Capture the cell that displays the provided text and extract its (X, Y) central coordinate. 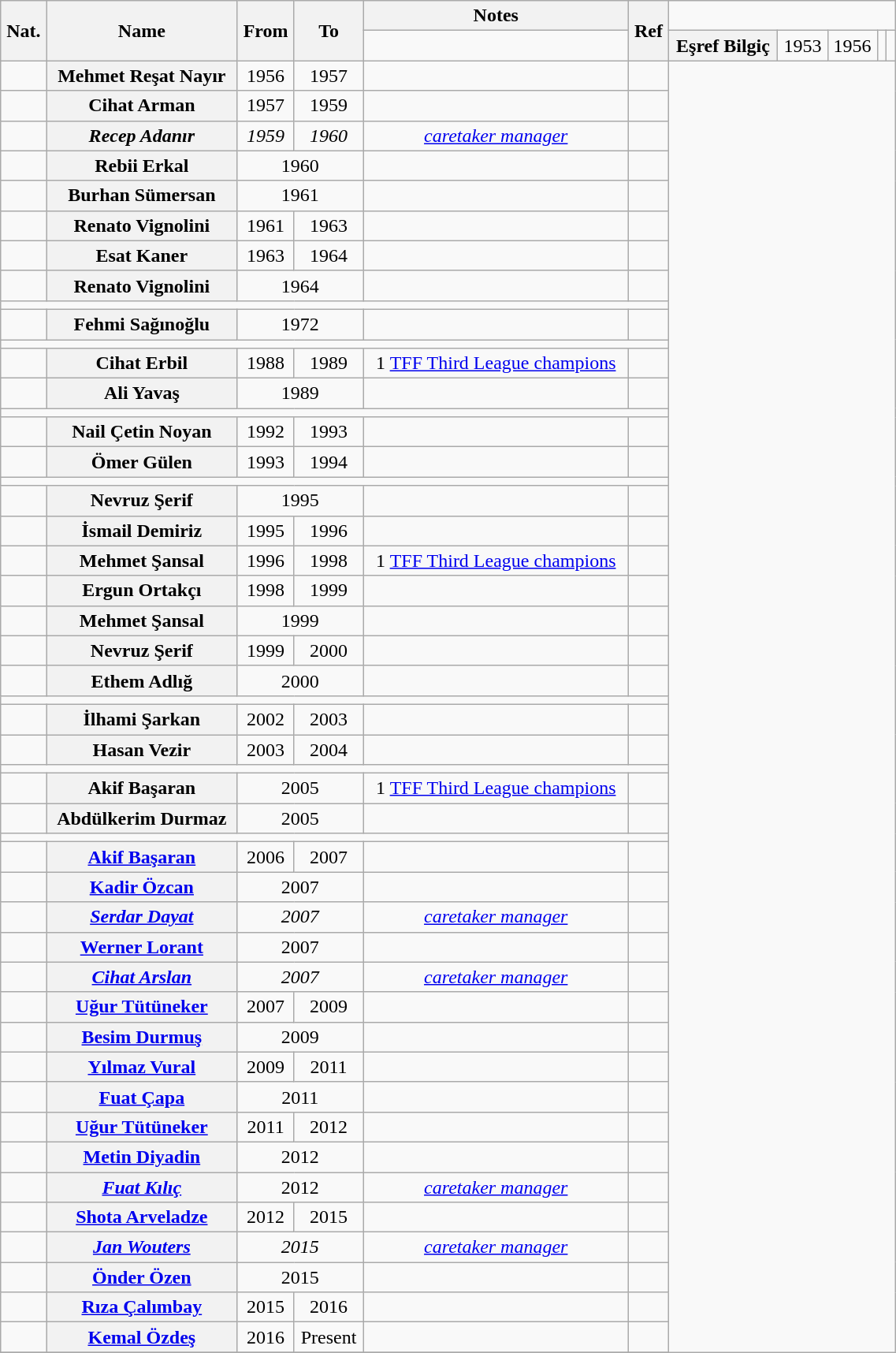
Ergun Ortakçı (142, 591)
Besim Durmuş (142, 1037)
2006 (266, 857)
Rıza Çalımbay (142, 1307)
Name (142, 31)
Shota Arveladze (142, 1217)
Ömer Gülen (142, 462)
İsmail Demiriz (142, 531)
Serdar Dayat (142, 917)
Burhan Sümersan (142, 196)
Cihat Erbil (142, 363)
Ethem Adlığ (142, 680)
Mehmet Reşat Nayır (142, 76)
Abdülkerim Durmaz (142, 818)
Present (328, 1337)
Ali Yavaş (142, 393)
Yılmaz Vural (142, 1067)
From (266, 31)
Fehmi Sağınoğlu (142, 324)
1992 (266, 432)
Recep Adanır (142, 136)
Nat. (24, 31)
1953 (802, 46)
1994 (328, 462)
1972 (300, 324)
Cihat Arman (142, 106)
İlhami Şarkan (142, 719)
Kemal Özdeş (142, 1337)
Kadir Özcan (142, 887)
2004 (328, 750)
Jan Wouters (142, 1247)
Cihat Arslan (142, 977)
Hasan Vezir (142, 750)
Ref (649, 31)
Esat Kaner (142, 255)
1988 (266, 363)
2002 (266, 719)
Önder Özen (142, 1277)
Metin Diyadin (142, 1157)
Werner Lorant (142, 947)
Rebii Erkal (142, 166)
Eşref Bilgiç (723, 46)
Fuat Kılıç (142, 1187)
Nail Çetin Noyan (142, 432)
Fuat Çapa (142, 1097)
Notes (496, 16)
To (328, 31)
